Detect which cell encompasses the target text, then output its (x, y) center coordinate. 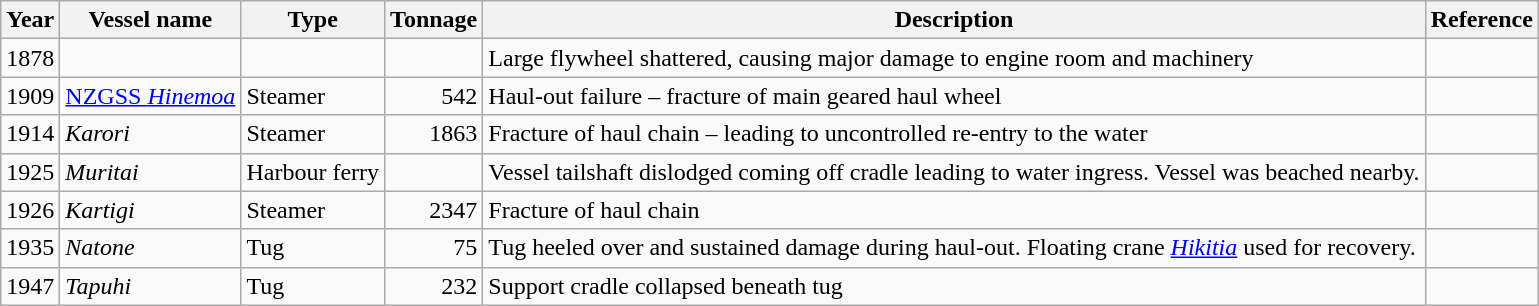
Kartigi (150, 210)
1925 (30, 172)
75 (434, 248)
232 (434, 286)
1914 (30, 134)
1909 (30, 96)
Tonnage (434, 20)
Large flywheel shattered, causing major damage to engine room and machinery (954, 58)
Vessel name (150, 20)
1926 (30, 210)
Haul-out failure – fracture of main geared haul wheel (954, 96)
Natone (150, 248)
Muritai (150, 172)
Karori (150, 134)
Year (30, 20)
1878 (30, 58)
Description (954, 20)
Type (313, 20)
Fracture of haul chain – leading to uncontrolled re-entry to the water (954, 134)
542 (434, 96)
Support cradle collapsed beneath tug (954, 286)
NZGSS Hinemoa (150, 96)
1935 (30, 248)
Fracture of haul chain (954, 210)
2347 (434, 210)
1863 (434, 134)
Reference (1482, 20)
Vessel tailshaft dislodged coming off cradle leading to water ingress. Vessel was beached nearby. (954, 172)
1947 (30, 286)
Harbour ferry (313, 172)
Tapuhi (150, 286)
Tug heeled over and sustained damage during haul-out. Floating crane Hikitia used for recovery. (954, 248)
